Detect which cell encompasses the target text, then output its (x, y) center coordinate. 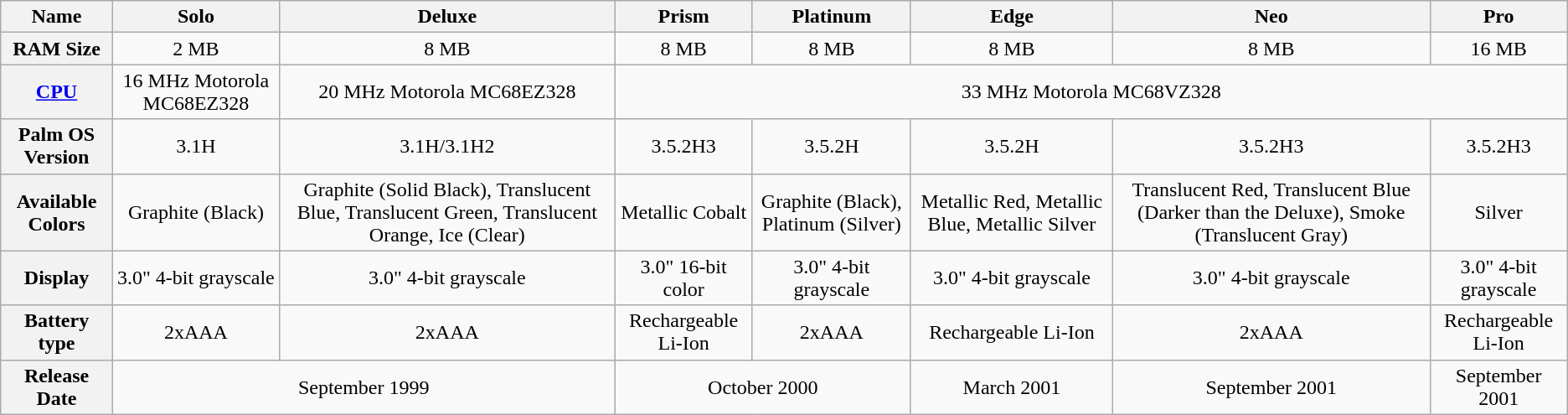
Prism (683, 17)
Neo (1271, 17)
Release Date (57, 387)
October 2000 (762, 387)
Pro (1498, 17)
Name (57, 17)
Platinum (831, 17)
CPU (57, 92)
Display (57, 278)
RAM Size (57, 49)
3.1H (196, 146)
Solo (196, 17)
September 1999 (364, 387)
2 MB (196, 49)
Graphite (Solid Black), Translucent Blue, Translucent Green, Translucent Orange, Ice (Clear) (447, 212)
Graphite (Black) (196, 212)
Available Colors (57, 212)
Metallic Cobalt (683, 212)
Battery type (57, 332)
Palm OS Version (57, 146)
Metallic Red, Metallic Blue, Metallic Silver (1012, 212)
Edge (1012, 17)
16 MHz Motorola MC68EZ328 (196, 92)
3.0" 16-bit color (683, 278)
Deluxe (447, 17)
3.1H/3.1H2 (447, 146)
33 MHz Motorola MC68VZ328 (1091, 92)
Silver (1498, 212)
16 MB (1498, 49)
Graphite (Black), Platinum (Silver) (831, 212)
March 2001 (1012, 387)
Translucent Red, Translucent Blue (Darker than the Deluxe), Smoke (Translucent Gray) (1271, 212)
20 MHz Motorola MC68EZ328 (447, 92)
